From the cell containing the given text, extract its center point as (X, Y) coordinate. 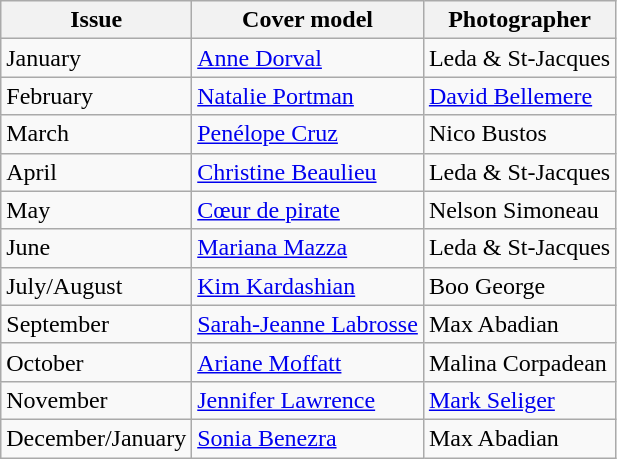
Nelson Simoneau (519, 210)
Issue (96, 20)
September (96, 324)
Jennifer Lawrence (308, 400)
July/August (96, 286)
Sarah-Jeanne Labrosse (308, 324)
Sonia Benezra (308, 438)
February (96, 96)
November (96, 400)
Penélope Cruz (308, 134)
Photographer (519, 20)
Natalie Portman (308, 96)
June (96, 248)
Nico Bustos (519, 134)
April (96, 172)
March (96, 134)
Cover model (308, 20)
Mariana Mazza (308, 248)
Cœur de pirate (308, 210)
May (96, 210)
David Bellemere (519, 96)
Malina Corpadean (519, 362)
Mark Seliger (519, 400)
January (96, 58)
Boo George (519, 286)
Kim Kardashian (308, 286)
October (96, 362)
December/January (96, 438)
Ariane Moffatt (308, 362)
Anne Dorval (308, 58)
Christine Beaulieu (308, 172)
